Pinpoint the cell where the given text exists, returning its (X, Y) midpoint coordinate. 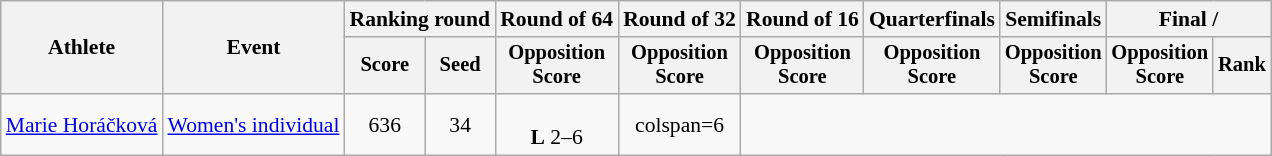
Event (254, 48)
Seed (460, 66)
Women's individual (254, 124)
Quarterfinals (932, 19)
Round of 16 (802, 19)
Round of 32 (680, 19)
Rank (1242, 66)
Score (384, 66)
Final / (1188, 19)
Semifinals (1054, 19)
34 (460, 124)
L 2–6 (556, 124)
colspan=6 (680, 124)
Ranking round (420, 19)
Round of 64 (556, 19)
636 (384, 124)
Athlete (82, 48)
Marie Horáčková (82, 124)
